Detect which cell encompasses the target text, then output its (X, Y) center coordinate. 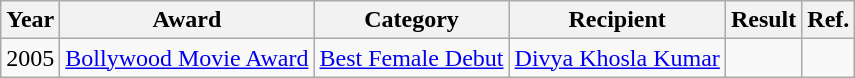
Ref. (828, 20)
Result (763, 20)
Divya Khosla Kumar (617, 58)
2005 (30, 58)
Best Female Debut (412, 58)
Recipient (617, 20)
Year (30, 20)
Bollywood Movie Award (187, 58)
Category (412, 20)
Award (187, 20)
